Extract the [x, y] coordinate from the center of the cell holding the provided text.  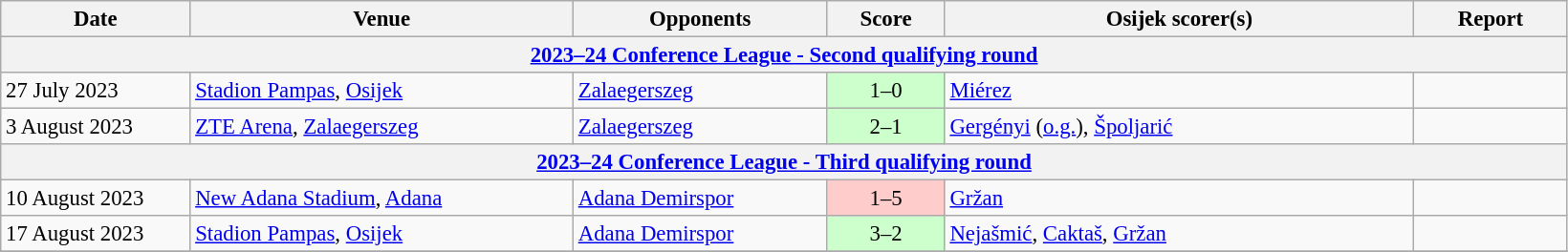
1–5 [885, 199]
3 August 2023 [96, 127]
2–1 [885, 127]
Score [885, 19]
3–2 [885, 234]
New Adana Stadium, Adana [382, 199]
Report [1492, 19]
Opponents [700, 19]
Venue [382, 19]
Osijek scorer(s) [1180, 19]
2023–24 Conference League - Third qualifying round [784, 162]
2023–24 Conference League - Second qualifying round [784, 55]
10 August 2023 [96, 199]
1–0 [885, 91]
Date [96, 19]
ZTE Arena, Zalaegerszeg [382, 127]
Gržan [1180, 199]
Miérez [1180, 91]
Gergényi (o.g.), Špoljarić [1180, 127]
27 July 2023 [96, 91]
Nejašmić, Caktaš, Gržan [1180, 234]
17 August 2023 [96, 234]
